Determine the (X, Y) coordinate at the center of the cell enclosing the given text.  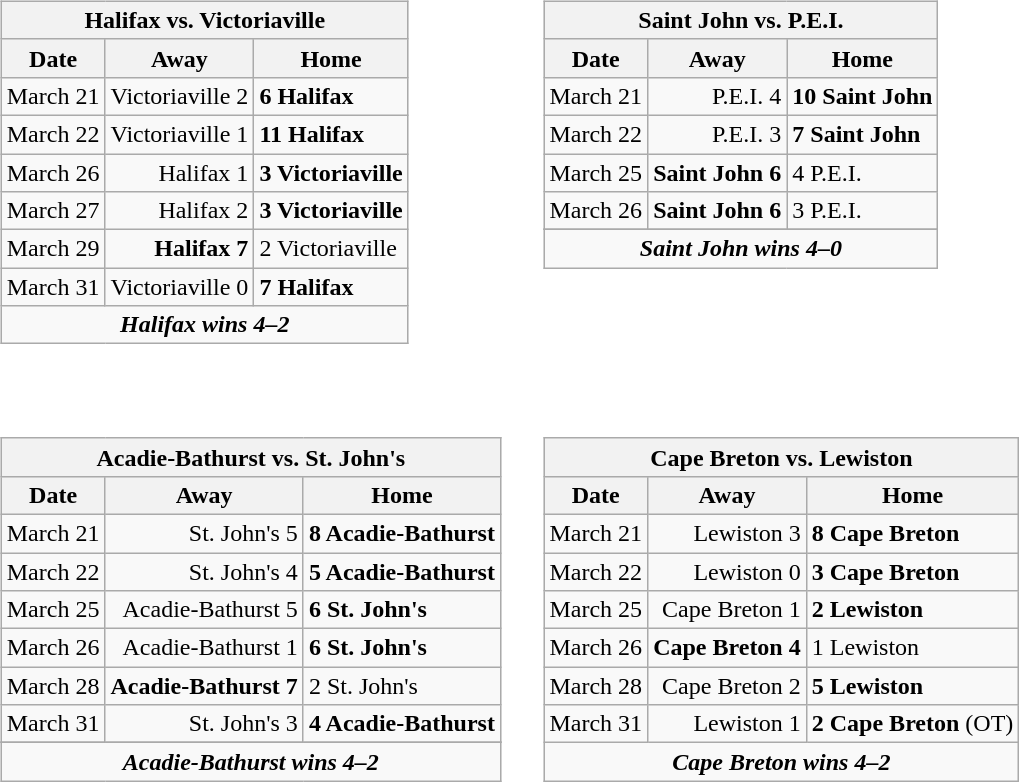
Cape Breton 4 (728, 648)
Acadie-Bathurst 1 (204, 648)
3 Cape Breton (912, 571)
Cape Breton 1 (728, 610)
Cape Breton vs. Lewiston (782, 457)
Lewiston 0 (728, 571)
8 Acadie-Bathurst (402, 533)
3 P.E.I. (862, 211)
P.E.I. 3 (718, 134)
5 Lewiston (912, 686)
Acadie-Bathurst vs. St. John's (250, 457)
5 Acadie-Bathurst (402, 571)
7 Halifax (331, 287)
St. John's 5 (204, 533)
11 Halifax (331, 134)
Halifax 2 (180, 211)
2 St. John's (402, 686)
Halifax 1 (180, 173)
8 Cape Breton (912, 533)
10 Saint John (862, 96)
Lewiston 3 (728, 533)
Lewiston 1 (728, 724)
Victoriaville 2 (180, 96)
Acadie-Bathurst wins 4–2 (250, 762)
St. John's 4 (204, 571)
Halifax 7 (180, 249)
7 Saint John (862, 134)
2 Cape Breton (OT) (912, 724)
4 P.E.I. (862, 173)
2 Victoriaville (331, 249)
Victoriaville 1 (180, 134)
Cape Breton wins 4–2 (782, 762)
6 Halifax (331, 96)
P.E.I. 4 (718, 96)
1 Lewiston (912, 648)
March 27 (53, 211)
Halifax wins 4–2 (204, 325)
4 Acadie-Bathurst (402, 724)
Cape Breton 2 (728, 686)
St. John's 3 (204, 724)
Saint John vs. P.E.I. (741, 20)
Victoriaville 0 (180, 287)
Halifax vs. Victoriaville (204, 20)
March 29 (53, 249)
Saint John wins 4–0 (741, 249)
Acadie-Bathurst 5 (204, 610)
2 Lewiston (912, 610)
Acadie-Bathurst 7 (204, 686)
